Detect which cell encompasses the target text, then output its [X, Y] center coordinate. 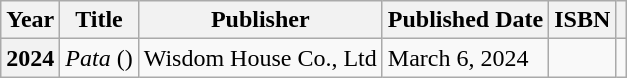
Year [30, 20]
Published Date [465, 20]
Wisdom House Co., Ltd [260, 58]
Publisher [260, 20]
March 6, 2024 [465, 58]
Title [99, 20]
2024 [30, 58]
Pata () [99, 58]
ISBN [582, 20]
